Extract the [x, y] coordinate from the center of the cell holding the provided text.  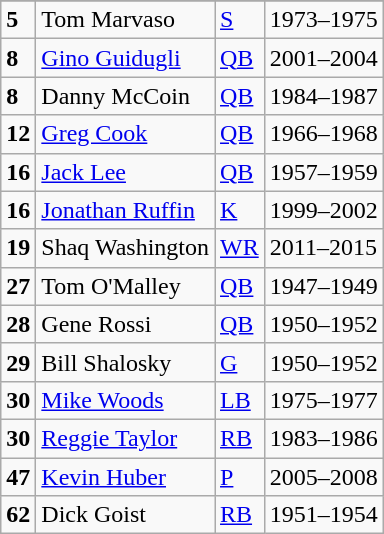
Tom Marvaso [126, 20]
1957–1959 [324, 172]
12 [18, 134]
Gene Rossi [126, 324]
29 [18, 362]
Danny McCoin [126, 96]
2011–2015 [324, 248]
5 [18, 20]
1984–1987 [324, 96]
Bill Shalosky [126, 362]
28 [18, 324]
Jack Lee [126, 172]
2005–2008 [324, 477]
1975–1977 [324, 400]
Tom O'Malley [126, 286]
27 [18, 286]
2001–2004 [324, 58]
1999–2002 [324, 210]
62 [18, 515]
Reggie Taylor [126, 438]
Mike Woods [126, 400]
Shaq Washington [126, 248]
1947–1949 [324, 286]
G [239, 362]
LB [239, 400]
47 [18, 477]
1973–1975 [324, 20]
K [239, 210]
19 [18, 248]
Gino Guidugli [126, 58]
S [239, 20]
Kevin Huber [126, 477]
P [239, 477]
Dick Goist [126, 515]
Jonathan Ruffin [126, 210]
1983–1986 [324, 438]
1966–1968 [324, 134]
WR [239, 248]
Greg Cook [126, 134]
1951–1954 [324, 515]
